Determine the (X, Y) coordinate at the center of the cell enclosing the given text.  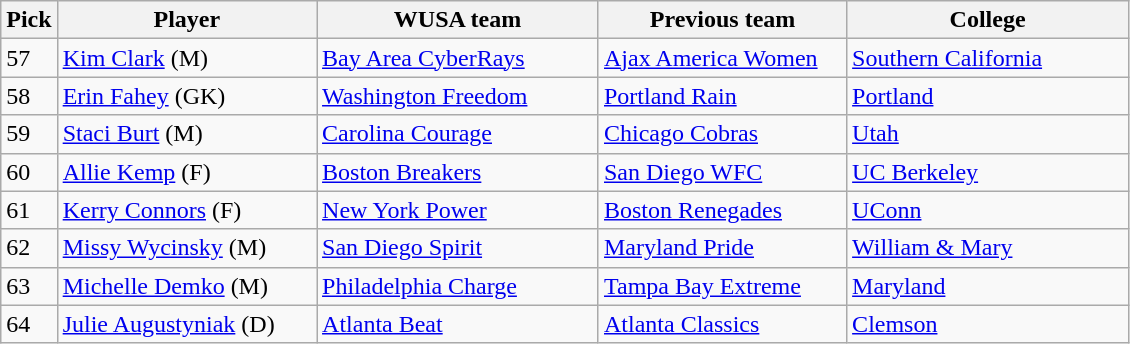
WUSA team (458, 20)
60 (29, 172)
Player (186, 20)
Utah (988, 134)
63 (29, 286)
58 (29, 96)
UC Berkeley (988, 172)
Boston Breakers (458, 172)
Allie Kemp (F) (186, 172)
Julie Augustyniak (D) (186, 324)
Boston Renegades (722, 210)
Washington Freedom (458, 96)
Atlanta Beat (458, 324)
61 (29, 210)
Maryland (988, 286)
Southern California (988, 58)
59 (29, 134)
Michelle Demko (M) (186, 286)
Maryland Pride (722, 248)
Previous team (722, 20)
Kim Clark (M) (186, 58)
Clemson (988, 324)
Atlanta Classics (722, 324)
UConn (988, 210)
Kerry Connors (F) (186, 210)
Chicago Cobras (722, 134)
San Diego WFC (722, 172)
Ajax America Women (722, 58)
Portland (988, 96)
Portland Rain (722, 96)
Philadelphia Charge (458, 286)
William & Mary (988, 248)
Tampa Bay Extreme (722, 286)
New York Power (458, 210)
64 (29, 324)
Erin Fahey (GK) (186, 96)
Pick (29, 20)
Carolina Courage (458, 134)
57 (29, 58)
62 (29, 248)
San Diego Spirit (458, 248)
Missy Wycinsky (M) (186, 248)
Staci Burt (M) (186, 134)
College (988, 20)
Bay Area CyberRays (458, 58)
